Locate the cell with the specified text and output its [X, Y] center coordinate. 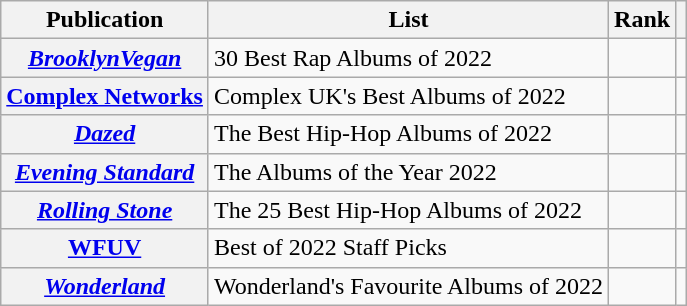
Rolling Stone [105, 210]
The Best Hip-Hop Albums of 2022 [408, 134]
BrooklynVegan [105, 58]
30 Best Rap Albums of 2022 [408, 58]
Complex UK's Best Albums of 2022 [408, 96]
The Albums of the Year 2022 [408, 172]
Wonderland [105, 286]
Best of 2022 Staff Picks [408, 248]
The 25 Best Hip-Hop Albums of 2022 [408, 210]
WFUV [105, 248]
List [408, 20]
Complex Networks [105, 96]
Evening Standard [105, 172]
Wonderland's Favourite Albums of 2022 [408, 286]
Rank [642, 20]
Publication [105, 20]
Dazed [105, 134]
